Determine the (X, Y) coordinate at the center of the cell enclosing the given text.  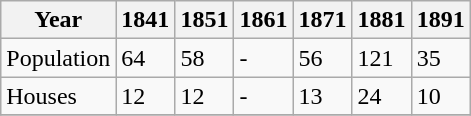
35 (440, 58)
Population (58, 58)
13 (322, 96)
10 (440, 96)
Year (58, 20)
1881 (382, 20)
56 (322, 58)
Houses (58, 96)
1851 (204, 20)
121 (382, 58)
1891 (440, 20)
1871 (322, 20)
1861 (264, 20)
58 (204, 58)
24 (382, 96)
64 (146, 58)
1841 (146, 20)
